Search for the cell housing the specified text and yield its (X, Y) center coordinate. 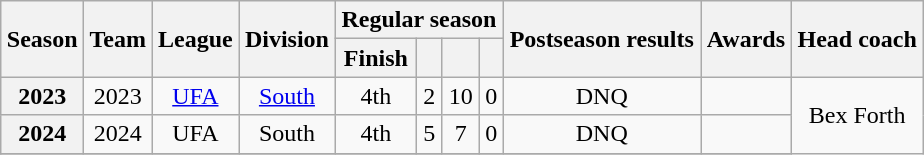
5 (430, 134)
10 (461, 96)
Finish (376, 58)
Regular season (419, 20)
Awards (746, 39)
Team (118, 39)
2 (430, 96)
7 (461, 134)
Season (42, 39)
Bex Forth (857, 115)
Division (287, 39)
League (196, 39)
Head coach (857, 39)
Postseason results (602, 39)
